Capture the cell that displays the provided text and extract its [X, Y] central coordinate. 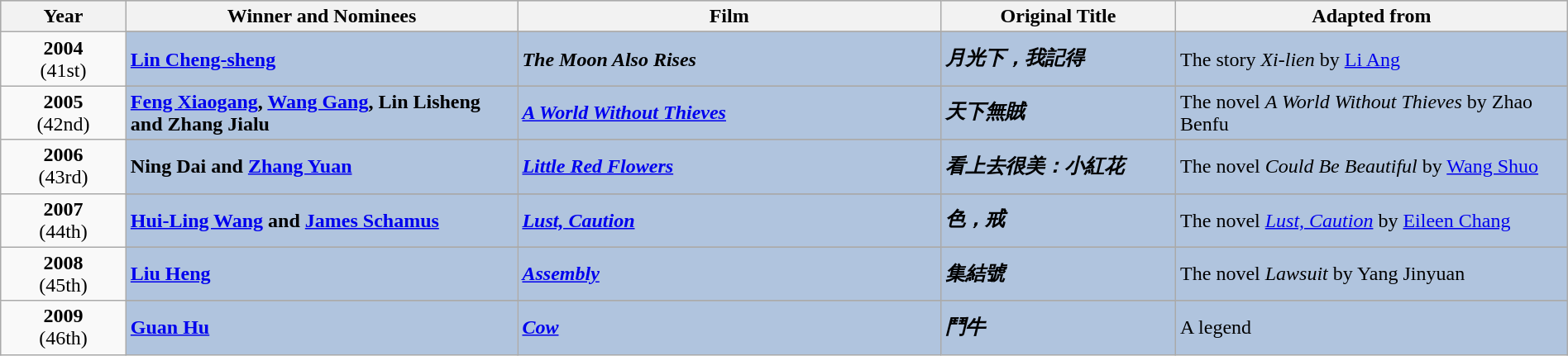
The novel Lust, Caution by Eileen Chang [1372, 220]
A World Without Thieves [729, 112]
Guan Hu [322, 327]
色，戒 [1058, 220]
鬥牛 [1058, 327]
Feng Xiaogang, Wang Gang, Lin Lisheng and Zhang Jialu [322, 112]
A legend [1372, 327]
The novel Lawsuit by Yang Jinyuan [1372, 274]
The Moon Also Rises [729, 59]
Cow [729, 327]
Lin Cheng-sheng [322, 59]
The novel Could Be Beautiful by Wang Shuo [1372, 167]
天下無賊 [1058, 112]
Little Red Flowers [729, 167]
2008(45th) [64, 274]
2009(46th) [64, 327]
Liu Heng [322, 274]
2006(43rd) [64, 167]
Film [729, 17]
Winner and Nominees [322, 17]
2005(42nd) [64, 112]
Adapted from [1372, 17]
Ning Dai and Zhang Yuan [322, 167]
Lust, Caution [729, 220]
2004(41st) [64, 59]
Hui-Ling Wang and James Schamus [322, 220]
月光下，我記得 [1058, 59]
集結號 [1058, 274]
Assembly [729, 274]
The novel A World Without Thieves by Zhao Benfu [1372, 112]
Original Title [1058, 17]
2007(44th) [64, 220]
Year [64, 17]
The story Xi-lien by Li Ang [1372, 59]
看上去很美：小紅花 [1058, 167]
